Pinpoint the cell where the given text exists, returning its [X, Y] midpoint coordinate. 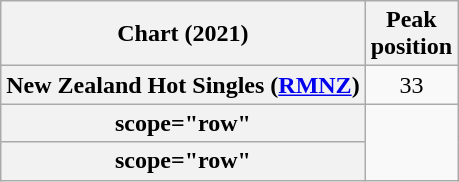
Peakposition [411, 34]
33 [411, 85]
New Zealand Hot Singles (RMNZ) [183, 85]
Chart (2021) [183, 34]
